Return the (X, Y) coordinate for the center point of the cell that contains the specified text.  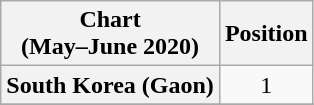
Position (266, 34)
Chart(May–June 2020) (110, 34)
1 (266, 85)
South Korea (Gaon) (110, 85)
